Pinpoint the cell where the given text exists, returning its (X, Y) midpoint coordinate. 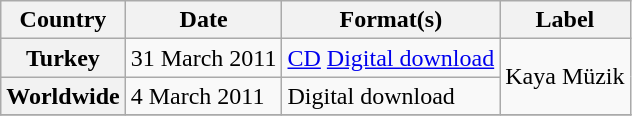
Turkey (63, 58)
Format(s) (391, 20)
4 March 2011 (204, 96)
Digital download (391, 96)
Date (204, 20)
Worldwide (63, 96)
Kaya Müzik (565, 77)
CD Digital download (391, 58)
Label (565, 20)
31 March 2011 (204, 58)
Country (63, 20)
